Return the [X, Y] coordinate for the center point of the cell that contains the specified text.  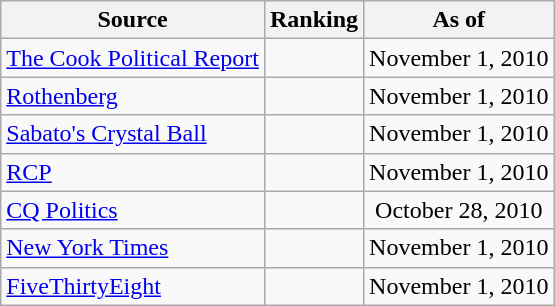
Ranking [314, 20]
New York Times [133, 248]
October 28, 2010 [459, 210]
The Cook Political Report [133, 58]
Source [133, 20]
As of [459, 20]
Sabato's Crystal Ball [133, 134]
RCP [133, 172]
Rothenberg [133, 96]
CQ Politics [133, 210]
FiveThirtyEight [133, 286]
